Identify which cell holds the provided text, then report its [x, y] central coordinate. 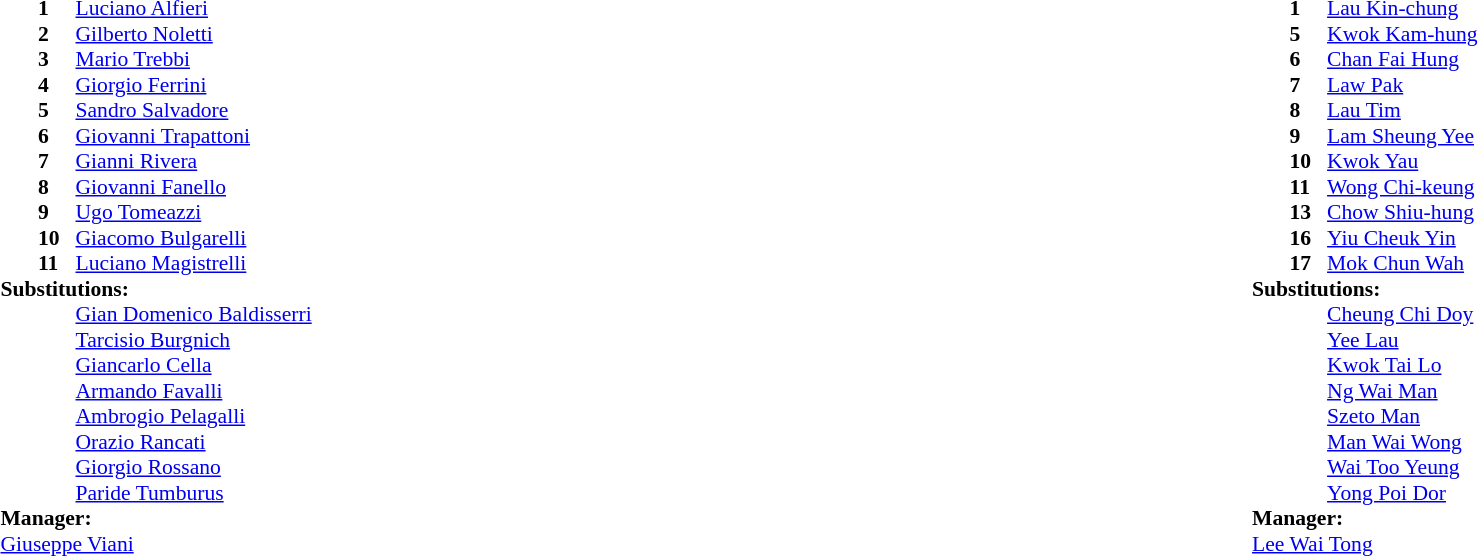
Szeto Man [1402, 417]
Giancarlo Cella [194, 365]
Orazio Rancati [194, 442]
Lam Sheung Yee [1402, 136]
Wong Chi-keung [1402, 187]
Tarcisio Burgnich [194, 340]
Ng Wai Man [1402, 391]
Mok Chun Wah [1402, 263]
Kwok Kam-hung [1402, 34]
Cheung Chi Doy [1402, 315]
17 [1309, 263]
Law Pak [1402, 85]
Ambrogio Pelagalli [194, 417]
3 [57, 59]
Lau Tim [1402, 111]
Yong Poi Dor [1402, 493]
Chow Shiu-hung [1402, 213]
16 [1309, 238]
Paride Tumburus [194, 493]
Gian Domenico Baldisserri [194, 315]
Luciano Magistrelli [194, 263]
Giorgio Ferrini [194, 85]
Chan Fai Hung [1402, 59]
Ugo Tomeazzi [194, 213]
2 [57, 34]
13 [1309, 213]
Man Wai Wong [1402, 442]
Giovanni Fanello [194, 187]
Gianni Rivera [194, 161]
Kwok Yau [1402, 161]
Mario Trebbi [194, 59]
Yee Lau [1402, 340]
Kwok Tai Lo [1402, 365]
Giovanni Trapattoni [194, 136]
Wai Too Yeung [1402, 467]
Yiu Cheuk Yin [1402, 238]
4 [57, 85]
Armando Favalli [194, 391]
Gilberto Noletti [194, 34]
Giacomo Bulgarelli [194, 238]
Sandro Salvadore [194, 111]
Giorgio Rossano [194, 467]
